For the text-containing cell, return its midpoint in (X, Y) coordinate format. 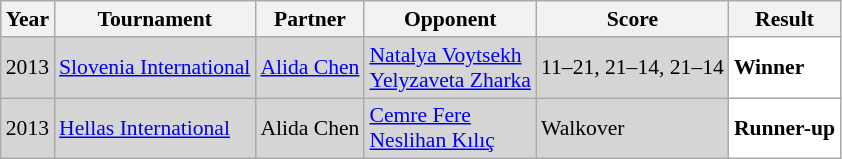
Opponent (450, 19)
Walkover (632, 128)
Year (28, 19)
Score (632, 19)
Partner (310, 19)
Hellas International (154, 128)
Result (784, 19)
Runner-up (784, 128)
Cemre Fere Neslihan Kılıç (450, 128)
Slovenia International (154, 68)
11–21, 21–14, 21–14 (632, 68)
Tournament (154, 19)
Natalya Voytsekh Yelyzaveta Zharka (450, 68)
Winner (784, 68)
